Return [X, Y] of the center of cell containing provided text 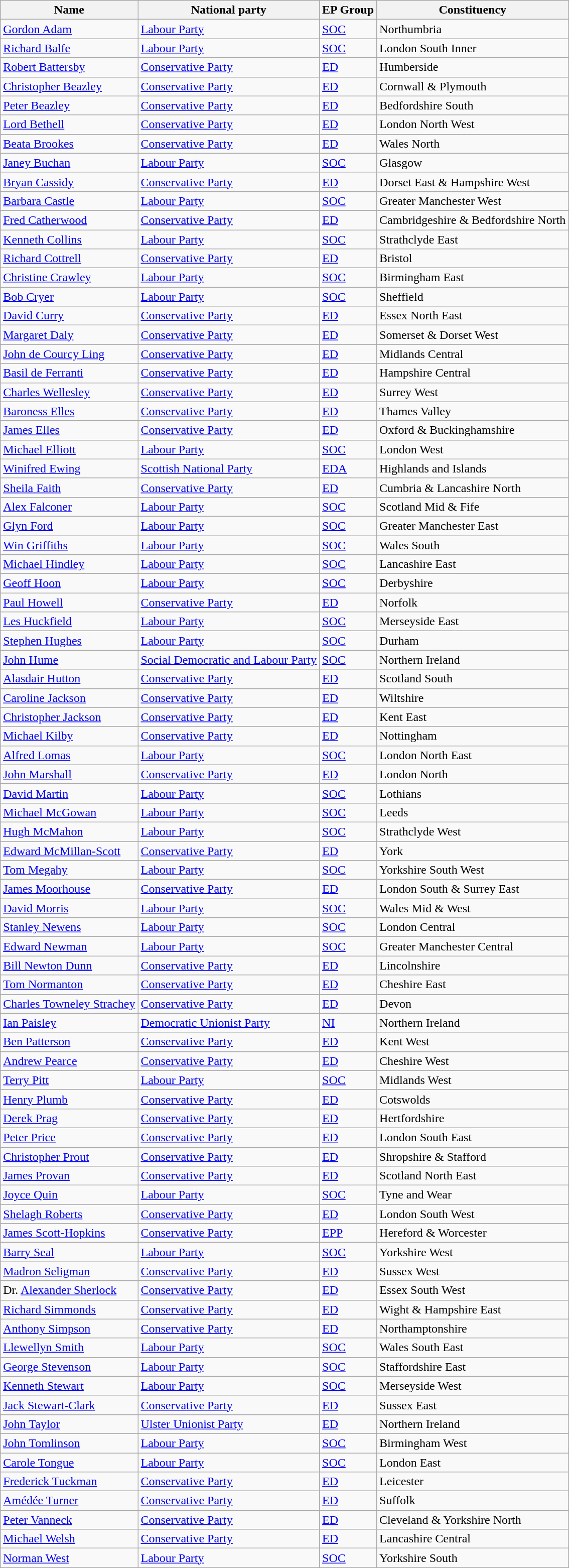
Christine Crawley [69, 278]
Ulster Unionist Party [229, 1424]
Kenneth Stewart [69, 1386]
Norfolk [473, 602]
Greater Manchester West [473, 201]
Derbyshire [473, 583]
Constituency [473, 10]
Bill Newton Dunn [69, 966]
Richard Balfe [69, 48]
Cambridgeshire & Bedfordshire North [473, 220]
Charles Wellesley [69, 392]
Llewellyn Smith [69, 1348]
Jack Stewart-Clark [69, 1405]
Hereford & Worcester [473, 1233]
Sheffield [473, 297]
Alfred Lomas [69, 755]
Cornwall & Plymouth [473, 86]
Stephen Hughes [69, 641]
Frederick Tuckman [69, 1482]
Glasgow [473, 163]
Michael McGowan [69, 812]
Michael Kilby [69, 736]
Bedfordshire South [473, 105]
Tyne and Wear [473, 1195]
Essex North East [473, 316]
Cheshire East [473, 985]
Henry Plumb [69, 1099]
Richard Simmonds [69, 1309]
Bristol [473, 259]
Birmingham East [473, 278]
Wales North [473, 144]
George Stevenson [69, 1367]
Michael Elliott [69, 449]
Peter Vanneck [69, 1520]
Glyn Ford [69, 526]
Wight & Hampshire East [473, 1309]
Lord Bethell [69, 125]
Strathclyde East [473, 239]
Leeds [473, 812]
Highlands and Islands [473, 468]
Northamptonshire [473, 1329]
Peter Beazley [69, 105]
Alasdair Hutton [69, 679]
James Elles [69, 430]
Yorkshire West [473, 1252]
Paul Howell [69, 602]
Terry Pitt [69, 1080]
David Curry [69, 316]
Merseyside West [473, 1386]
Northumbria [473, 29]
Wiltshire [473, 698]
Hampshire Central [473, 373]
Midlands Central [473, 354]
Gordon Adam [69, 29]
Alex Falconer [69, 507]
Birmingham West [473, 1443]
Amédée Turner [69, 1501]
Social Democratic and Labour Party [229, 660]
Basil de Ferranti [69, 373]
Kent West [473, 1042]
London North East [473, 755]
Michael Hindley [69, 564]
Norman West [69, 1558]
Bob Cryer [69, 297]
Barry Seal [69, 1252]
Michael Welsh [69, 1539]
EP Group [348, 10]
London Central [473, 927]
London East [473, 1463]
Christopher Beazley [69, 86]
Scotland South [473, 679]
Margaret Daly [69, 335]
Wales South East [473, 1348]
Richard Cottrell [69, 259]
EDA [348, 468]
Beata Brookes [69, 144]
Greater Manchester Central [473, 946]
London North West [473, 125]
Oxford & Buckinghamshire [473, 430]
NI [348, 1023]
Sheila Faith [69, 488]
Lancashire East [473, 564]
London South & Surrey East [473, 889]
Shelagh Roberts [69, 1214]
Edward McMillan-Scott [69, 851]
Scotland Mid & Fife [473, 507]
Durham [473, 641]
York [473, 851]
Barbara Castle [69, 201]
Somerset & Dorset West [473, 335]
Robert Battersby [69, 67]
David Morris [69, 908]
Scotland North East [473, 1176]
Essex South West [473, 1290]
London South West [473, 1214]
James Moorhouse [69, 889]
Janey Buchan [69, 163]
Ben Patterson [69, 1042]
Christopher Jackson [69, 717]
Tom Megahy [69, 870]
Ian Paisley [69, 1023]
Caroline Jackson [69, 698]
Hertfordshire [473, 1118]
John Taylor [69, 1424]
Sussex East [473, 1405]
Kent East [473, 717]
Geoff Hoon [69, 583]
Christopher Prout [69, 1156]
Scottish National Party [229, 468]
London West [473, 449]
Dorset East & Hampshire West [473, 182]
Andrew Pearce [69, 1061]
Win Griffiths [69, 545]
Midlands West [473, 1080]
National party [229, 10]
Hugh McMahon [69, 831]
John Hume [69, 660]
Fred Catherwood [69, 220]
Madron Seligman [69, 1271]
Cotswolds [473, 1099]
John de Courcy Ling [69, 354]
Joyce Quin [69, 1195]
Strathclyde West [473, 831]
Merseyside East [473, 622]
Edward Newman [69, 946]
Devon [473, 1004]
James Scott-Hopkins [69, 1233]
Anthony Simpson [69, 1329]
Wales South [473, 545]
London South Inner [473, 48]
Cleveland & Yorkshire North [473, 1520]
James Provan [69, 1176]
London South East [473, 1137]
David Martin [69, 793]
Leicester [473, 1482]
Lincolnshire [473, 966]
Suffolk [473, 1501]
John Tomlinson [69, 1443]
Sussex West [473, 1271]
Cheshire West [473, 1061]
Les Huckfield [69, 622]
London North [473, 774]
Shropshire & Stafford [473, 1156]
EPP [348, 1233]
Kenneth Collins [69, 239]
Surrey West [473, 392]
Humberside [473, 67]
Thames Valley [473, 411]
Derek Prag [69, 1118]
Dr. Alexander Sherlock [69, 1290]
Lothians [473, 793]
Yorkshire South [473, 1558]
Nottingham [473, 736]
Charles Towneley Strachey [69, 1004]
Bryan Cassidy [69, 182]
Democratic Unionist Party [229, 1023]
Cumbria & Lancashire North [473, 488]
Winifred Ewing [69, 468]
Tom Normanton [69, 985]
Stanley Newens [69, 927]
Lancashire Central [473, 1539]
Yorkshire South West [473, 870]
John Marshall [69, 774]
Greater Manchester East [473, 526]
Name [69, 10]
Carole Tongue [69, 1463]
Wales Mid & West [473, 908]
Baroness Elles [69, 411]
Peter Price [69, 1137]
Staffordshire East [473, 1367]
